Pinpoint the cell where the given text exists, returning its [X, Y] midpoint coordinate. 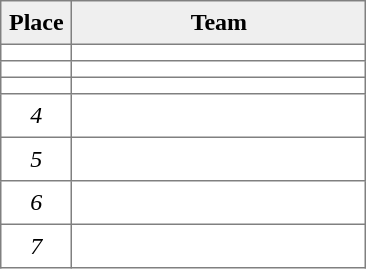
Place [36, 23]
7 [36, 246]
Team [219, 23]
4 [36, 116]
5 [36, 159]
6 [36, 203]
